Locate the cell with the specified text and output its (X, Y) center coordinate. 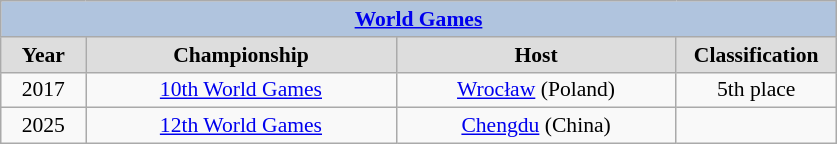
12th World Games (241, 126)
World Games (419, 19)
Host (536, 55)
2017 (44, 90)
10th World Games (241, 90)
Classification (756, 55)
Year (44, 55)
Championship (241, 55)
Chengdu (China) (536, 126)
Wrocław (Poland) (536, 90)
5th place (756, 90)
2025 (44, 126)
